From the cell containing the given text, extract its center point as [x, y] coordinate. 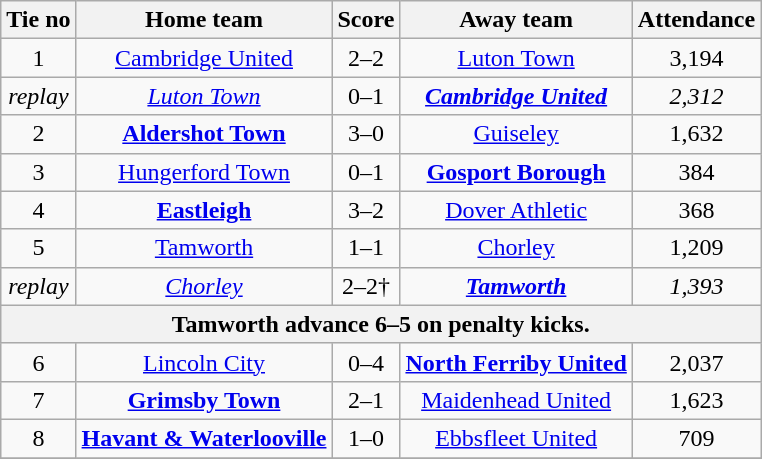
Home team [204, 20]
Ebbsfleet United [516, 438]
Attendance [696, 20]
Maidenhead United [516, 400]
Tamworth advance 6–5 on penalty kicks. [381, 324]
0–4 [366, 362]
Grimsby Town [204, 400]
3–0 [366, 134]
Havant & Waterlooville [204, 438]
384 [696, 172]
1,393 [696, 286]
5 [38, 248]
1–1 [366, 248]
7 [38, 400]
Eastleigh [204, 210]
1,623 [696, 400]
1–0 [366, 438]
709 [696, 438]
1,209 [696, 248]
Gosport Borough [516, 172]
2 [38, 134]
2,312 [696, 96]
2,037 [696, 362]
Guiseley [516, 134]
Dover Athletic [516, 210]
North Ferriby United [516, 362]
1,632 [696, 134]
368 [696, 210]
2–2† [366, 286]
3–2 [366, 210]
2–2 [366, 58]
8 [38, 438]
Score [366, 20]
Aldershot Town [204, 134]
4 [38, 210]
1 [38, 58]
Away team [516, 20]
3,194 [696, 58]
Hungerford Town [204, 172]
3 [38, 172]
6 [38, 362]
Tie no [38, 20]
2–1 [366, 400]
Lincoln City [204, 362]
